Determine the (x, y) coordinate at the center of the cell enclosing the given text.  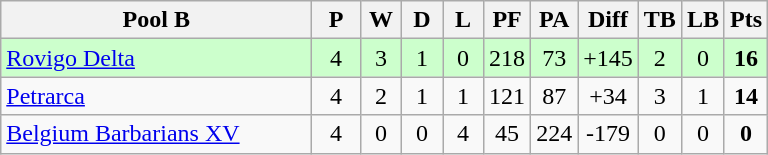
LB (702, 20)
L (462, 20)
P (336, 20)
73 (554, 58)
PA (554, 20)
45 (508, 134)
218 (508, 58)
224 (554, 134)
Pts (746, 20)
Petrarca (156, 96)
PF (508, 20)
-179 (608, 134)
D (422, 20)
TB (660, 20)
+34 (608, 96)
Diff (608, 20)
Pool B (156, 20)
Rovigo Delta (156, 58)
121 (508, 96)
16 (746, 58)
+145 (608, 58)
Belgium Barbarians XV (156, 134)
14 (746, 96)
87 (554, 96)
W (380, 20)
